Return [x, y] of the center of cell containing provided text 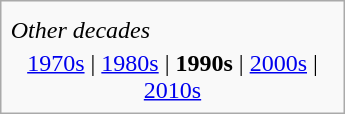
Other decades [172, 30]
1970s | 1980s | 1990s | 2000s | 2010s [172, 76]
